Find where the given text appears and provide that cell's center as (x, y) coordinate. 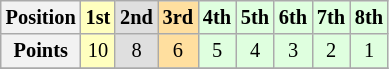
4 (255, 51)
6th (293, 17)
Position (41, 17)
4th (217, 17)
5 (217, 51)
10 (98, 51)
6 (178, 51)
2 (331, 51)
Points (41, 51)
7th (331, 17)
1st (98, 17)
3 (293, 51)
3rd (178, 17)
5th (255, 17)
8th (369, 17)
8 (136, 51)
2nd (136, 17)
1 (369, 51)
